Output the (x, y) coordinate of the center of the cell containing the given text.  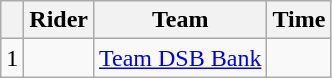
Team (180, 20)
1 (12, 58)
Team DSB Bank (180, 58)
Rider (59, 20)
Time (299, 20)
